Return the [X, Y] coordinate for the center point of the cell that contains the specified text.  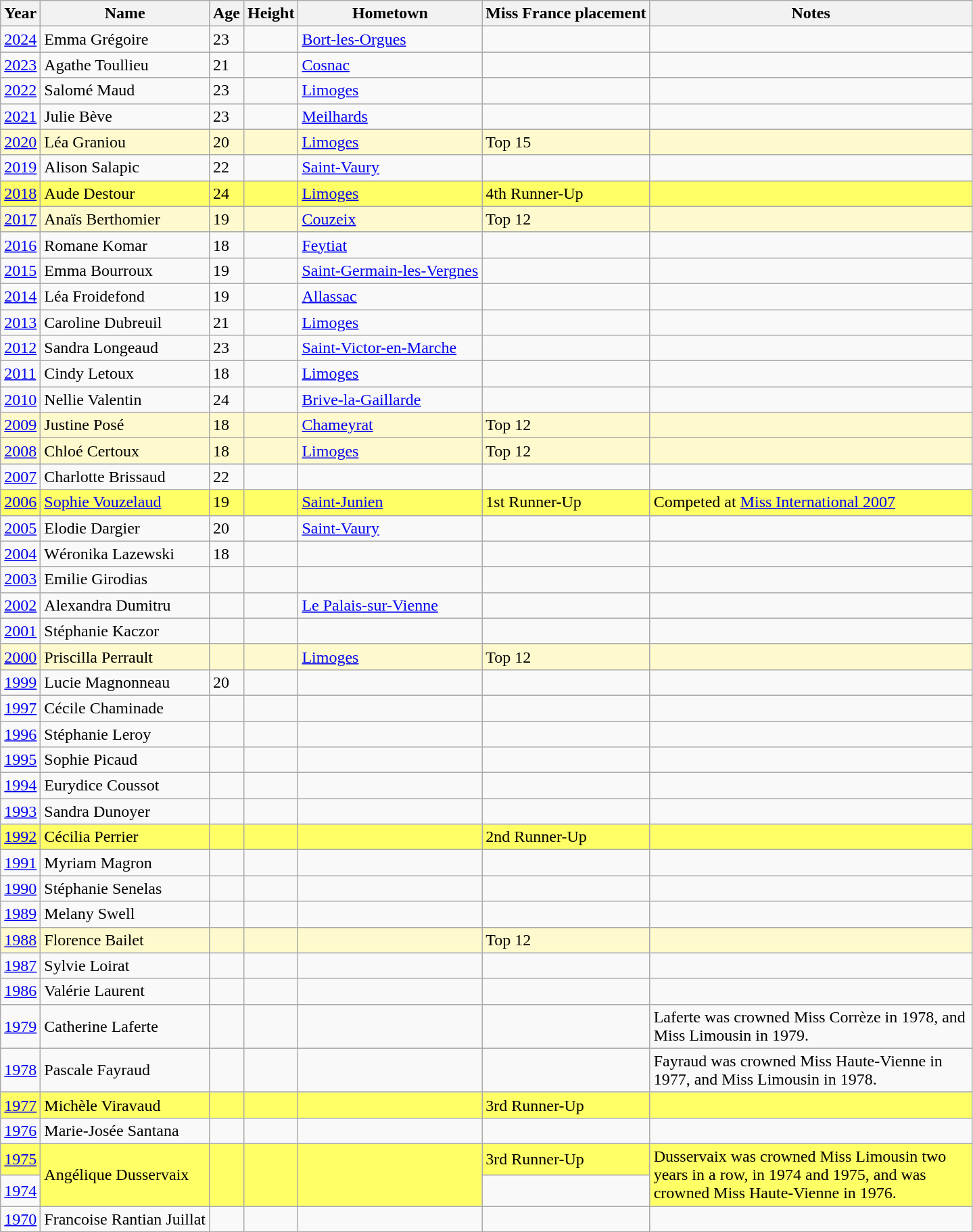
Charlotte Brissaud [125, 477]
Feytiat [390, 245]
Chameyrat [390, 425]
Sylvie Loirat [125, 966]
Agathe Toullieu [125, 65]
2024 [20, 39]
Emilie Girodias [125, 579]
2002 [20, 605]
Miss France placement [566, 14]
2001 [20, 631]
Stéphanie Senelas [125, 889]
Eurydice Coussot [125, 786]
Florence Bailet [125, 940]
1st Runner-Up [566, 502]
1995 [20, 760]
2007 [20, 477]
1975 [20, 1159]
Hometown [390, 14]
Léa Froidefond [125, 296]
Saint-Junien [390, 502]
Anaïs Berthomier [125, 219]
2010 [20, 400]
2019 [20, 168]
2nd Runner-Up [566, 837]
1976 [20, 1131]
Laferte was crowned Miss Corrèze in 1978, and Miss Limousin in 1979. [811, 1026]
Myriam Magron [125, 863]
1970 [20, 1219]
Fayraud was crowned Miss Haute-Vienne in 1977, and Miss Limousin in 1978. [811, 1070]
2006 [20, 502]
1997 [20, 708]
Valérie Laurent [125, 991]
Salomé Maud [125, 91]
Stéphanie Leroy [125, 734]
Julie Bève [125, 116]
2015 [20, 270]
Age [226, 14]
2011 [20, 374]
Brive-la-Gaillarde [390, 400]
Couzeix [390, 219]
1987 [20, 966]
Allassac [390, 296]
Saint-Germain-les-Vergnes [390, 270]
Aude Destour [125, 193]
Meilhards [390, 116]
Alison Salapic [125, 168]
1977 [20, 1105]
Emma Bourroux [125, 270]
Year [20, 14]
Priscilla Perrault [125, 657]
Height [271, 14]
2005 [20, 528]
Cosnac [390, 65]
Stéphanie Kaczor [125, 631]
Sandra Longeaud [125, 348]
1990 [20, 889]
1994 [20, 786]
Emma Grégoire [125, 39]
Cécile Chaminade [125, 708]
2000 [20, 657]
Name [125, 14]
Francoise Rantian Juillat [125, 1219]
2008 [20, 451]
Cécilia Perrier [125, 837]
4th Runner-Up [566, 193]
Sophie Vouzelaud [125, 502]
Catherine Laferte [125, 1026]
Pascale Fayraud [125, 1070]
Top 15 [566, 142]
Justine Posé [125, 425]
Nellie Valentin [125, 400]
Saint-Victor-en-Marche [390, 348]
1988 [20, 940]
Le Palais-sur-Vienne [390, 605]
Chloé Certoux [125, 451]
2022 [20, 91]
Angélique Dusservaix [125, 1175]
Sandra Dunoyer [125, 811]
1996 [20, 734]
2003 [20, 579]
2020 [20, 142]
2023 [20, 65]
Notes [811, 14]
2016 [20, 245]
1992 [20, 837]
1979 [20, 1026]
2012 [20, 348]
Caroline Dubreuil [125, 323]
2018 [20, 193]
Léa Graniou [125, 142]
Lucie Magnonneau [125, 682]
1978 [20, 1070]
1999 [20, 682]
Sophie Picaud [125, 760]
2004 [20, 554]
Melany Swell [125, 914]
2017 [20, 219]
Wéronika Lazewski [125, 554]
1986 [20, 991]
1989 [20, 914]
Elodie Dargier [125, 528]
2013 [20, 323]
2014 [20, 296]
Dusservaix was crowned Miss Limousin two years in a row, in 1974 and 1975, and was crowned Miss Haute-Vienne in 1976. [811, 1175]
2009 [20, 425]
1991 [20, 863]
1993 [20, 811]
2021 [20, 116]
Cindy Letoux [125, 374]
Competed at Miss International 2007 [811, 502]
Romane Komar [125, 245]
Michèle Viravaud [125, 1105]
Alexandra Dumitru [125, 605]
1974 [20, 1190]
Marie-Josée Santana [125, 1131]
Bort-les-Orgues [390, 39]
